Return the [x, y] coordinate for the center point of the cell that contains the specified text.  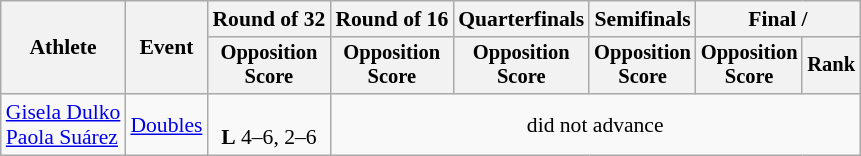
Semifinals [642, 19]
Rank [831, 66]
Event [166, 48]
Doubles [166, 124]
Athlete [64, 48]
Final / [778, 19]
L 4–6, 2–6 [268, 124]
Round of 16 [392, 19]
did not advance [595, 124]
Gisela DulkoPaola Suárez [64, 124]
Quarterfinals [521, 19]
Round of 32 [268, 19]
